Detect which cell encompasses the target text, then output its (X, Y) center coordinate. 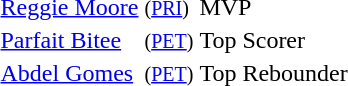
(PET) (169, 40)
